Identify which cell holds the provided text, then report its [x, y] central coordinate. 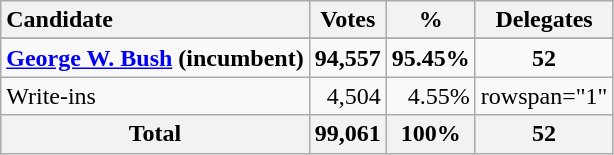
George W. Bush (incumbent) [155, 58]
99,061 [348, 134]
4,504 [348, 96]
rowspan="1" [544, 96]
% [430, 20]
Votes [348, 20]
4.55% [430, 96]
95.45% [430, 58]
100% [430, 134]
Candidate [155, 20]
Delegates [544, 20]
Total [155, 134]
94,557 [348, 58]
Write-ins [155, 96]
